Search for the cell housing the specified text and yield its [x, y] center coordinate. 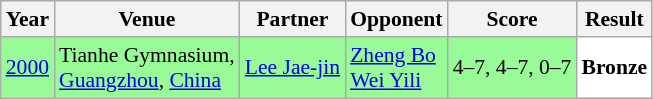
Venue [147, 19]
2000 [28, 68]
Bronze [614, 68]
Score [512, 19]
Tianhe Gymnasium,Guangzhou, China [147, 68]
Zheng Bo Wei Yili [396, 68]
Lee Jae-jin [292, 68]
Opponent [396, 19]
Partner [292, 19]
4–7, 4–7, 0–7 [512, 68]
Year [28, 19]
Result [614, 19]
